Output the (x, y) coordinate of the center of the cell containing the given text.  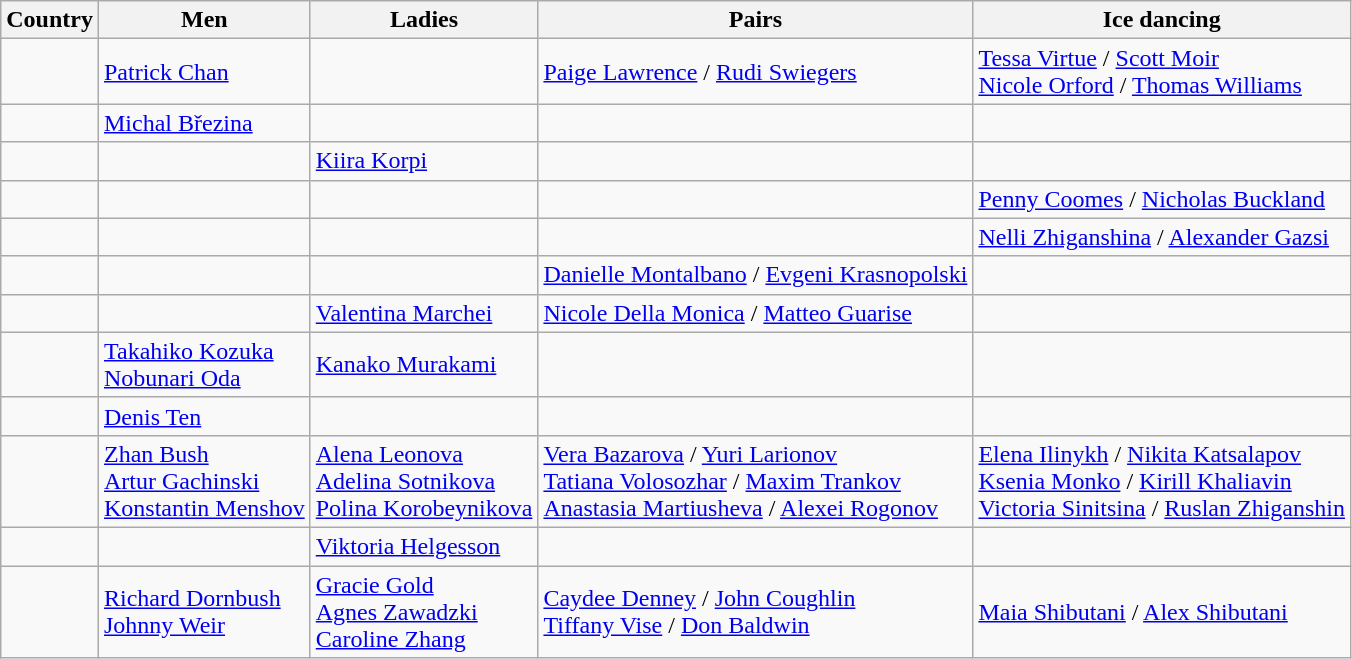
Nicole Della Monica / Matteo Guarise (756, 313)
Viktoria Helgesson (424, 546)
Vera Bazarova / Yuri Larionov Tatiana Volosozhar / Maxim Trankov Anastasia Martiusheva / Alexei Rogonov (756, 481)
Caydee Denney / John Coughlin Tiffany Vise / Don Baldwin (756, 612)
Paige Lawrence / Rudi Swiegers (756, 72)
Tessa Virtue / Scott Moir Nicole Orford / Thomas Williams (1162, 72)
Nelli Zhiganshina / Alexander Gazsi (1162, 237)
Alena Leonova Adelina Sotnikova Polina Korobeynikova (424, 481)
Richard Dornbush Johnny Weir (204, 612)
Takahiko Kozuka Nobunari Oda (204, 364)
Ladies (424, 20)
Maia Shibutani / Alex Shibutani (1162, 612)
Men (204, 20)
Kanako Murakami (424, 364)
Country (50, 20)
Penny Coomes / Nicholas Buckland (1162, 199)
Patrick Chan (204, 72)
Zhan Bush Artur Gachinski Konstantin Menshov (204, 481)
Denis Ten (204, 416)
Michal Březina (204, 123)
Pairs (756, 20)
Elena Ilinykh / Nikita Katsalapov Ksenia Monko / Kirill Khaliavin Victoria Sinitsina / Ruslan Zhiganshin (1162, 481)
Danielle Montalbano / Evgeni Krasnopolski (756, 275)
Kiira Korpi (424, 161)
Gracie Gold Agnes Zawadzki Caroline Zhang (424, 612)
Ice dancing (1162, 20)
Valentina Marchei (424, 313)
